Return the [x, y] coordinate for the center point of the cell that contains the specified text.  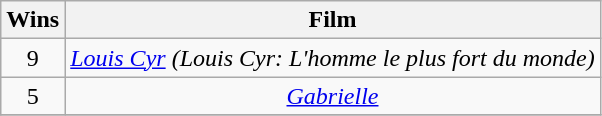
Louis Cyr (Louis Cyr: L'homme le plus fort du monde) [333, 58]
5 [33, 96]
9 [33, 58]
Gabrielle [333, 96]
Wins [33, 20]
Film [333, 20]
